Capture the cell that displays the provided text and extract its [x, y] central coordinate. 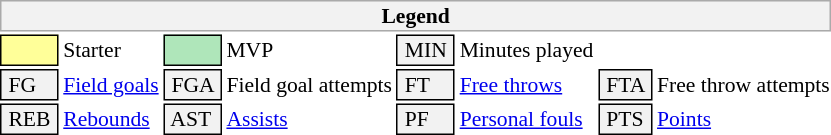
FTA [626, 85]
Starter [111, 50]
MIN [426, 50]
Field goals [111, 85]
Field goal attempts [309, 85]
Legend [416, 16]
Free throws [526, 85]
MVP [309, 50]
Minutes played [526, 50]
FGA [192, 85]
FT [426, 85]
FG [30, 85]
